Determine the [X, Y] coordinate at the center of the cell enclosing the given text.  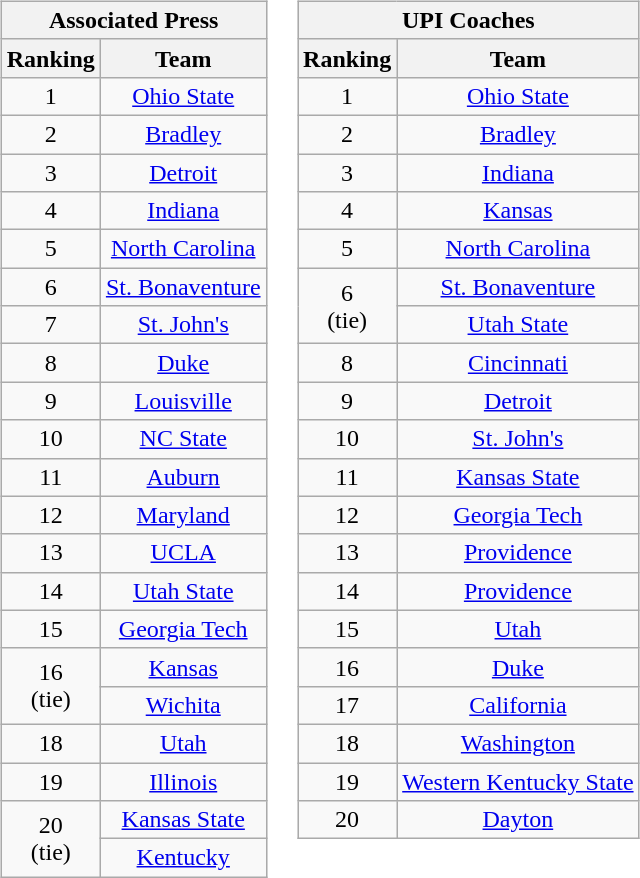
16 [348, 667]
Western Kentucky State [518, 781]
UCLA [183, 553]
20 [348, 820]
Wichita [183, 705]
Cincinnati [518, 363]
7 [50, 325]
Louisville [183, 401]
Washington [518, 743]
NC State [183, 439]
Dayton [518, 820]
6 [50, 287]
Associated Press [134, 20]
UPI Coaches [469, 20]
Illinois [183, 781]
Maryland [183, 515]
Auburn [183, 477]
20(tie) [50, 839]
6(tie) [348, 306]
17 [348, 705]
California [518, 705]
16(tie) [50, 686]
Kentucky [183, 858]
